From the cell containing the given text, extract its center point as [X, Y] coordinate. 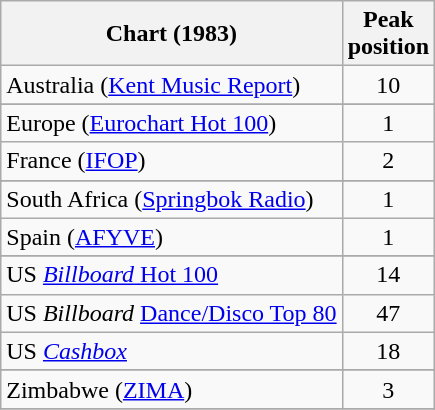
14 [388, 275]
10 [388, 85]
18 [388, 351]
Chart (1983) [172, 34]
Spain (AFYVE) [172, 237]
US Billboard Hot 100 [172, 275]
47 [388, 313]
Europe (Eurochart Hot 100) [172, 123]
3 [388, 389]
Zimbabwe (ZIMA) [172, 389]
2 [388, 161]
Australia (Kent Music Report) [172, 85]
US Cashbox [172, 351]
Peakposition [388, 34]
South Africa (Springbok Radio) [172, 199]
France (IFOP) [172, 161]
US Billboard Dance/Disco Top 80 [172, 313]
